From the cell containing the given text, extract its center point as [X, Y] coordinate. 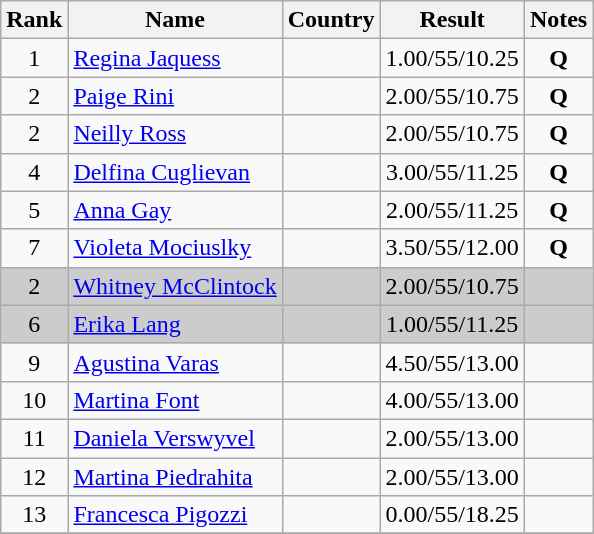
0.00/55/18.25 [452, 515]
6 [34, 324]
4.00/55/13.00 [452, 400]
9 [34, 362]
Anna Gay [175, 210]
Violeta Mociuslky [175, 248]
Whitney McClintock [175, 286]
1 [34, 58]
1.00/55/10.25 [452, 58]
Daniela Verswyvel [175, 438]
Result [452, 20]
1.00/55/11.25 [452, 324]
Country [331, 20]
Delfina Cuglievan [175, 172]
10 [34, 400]
5 [34, 210]
Rank [34, 20]
3.50/55/12.00 [452, 248]
Martina Piedrahita [175, 477]
Erika Lang [175, 324]
4.50/55/13.00 [452, 362]
7 [34, 248]
12 [34, 477]
11 [34, 438]
Martina Font [175, 400]
13 [34, 515]
4 [34, 172]
Name [175, 20]
Neilly Ross [175, 134]
Regina Jaquess [175, 58]
Paige Rini [175, 96]
Notes [558, 20]
2.00/55/11.25 [452, 210]
Agustina Varas [175, 362]
Francesca Pigozzi [175, 515]
3.00/55/11.25 [452, 172]
